Determine the (X, Y) coordinate at the center of the cell enclosing the given text.  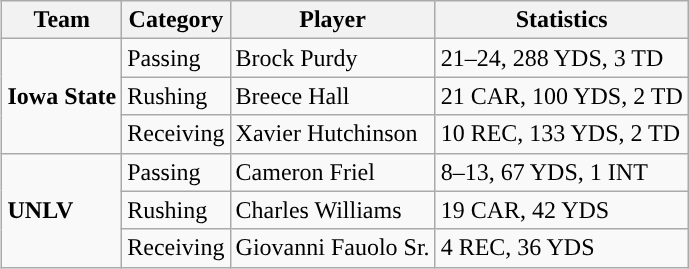
UNLV (62, 210)
Iowa State (62, 96)
Player (332, 20)
Category (176, 20)
8–13, 67 YDS, 1 INT (562, 172)
Giovanni Fauolo Sr. (332, 248)
Brock Purdy (332, 58)
19 CAR, 42 YDS (562, 210)
21 CAR, 100 YDS, 2 TD (562, 96)
Team (62, 20)
10 REC, 133 YDS, 2 TD (562, 134)
4 REC, 36 YDS (562, 248)
Cameron Friel (332, 172)
Charles Williams (332, 210)
Breece Hall (332, 96)
Xavier Hutchinson (332, 134)
21–24, 288 YDS, 3 TD (562, 58)
Statistics (562, 20)
